Find where the given text appears and provide that cell's center as [X, Y] coordinate. 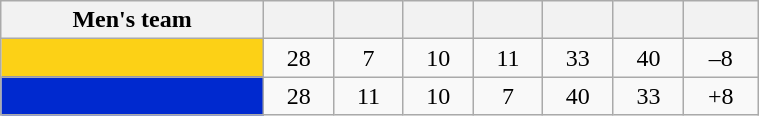
+8 [721, 96]
–8 [721, 58]
Men's team [132, 20]
